For the text-containing cell, return its midpoint in (X, Y) coordinate format. 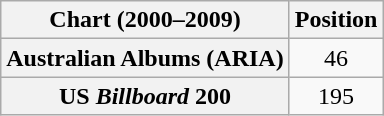
46 (336, 58)
Australian Albums (ARIA) (145, 58)
195 (336, 96)
US Billboard 200 (145, 96)
Position (336, 20)
Chart (2000–2009) (145, 20)
